Find where the given text appears and provide that cell's center as (X, Y) coordinate. 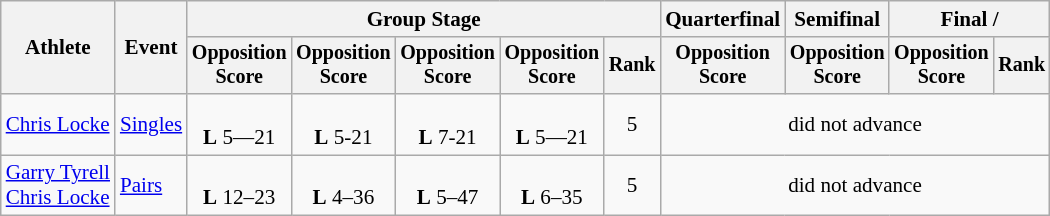
Athlete (58, 48)
Semifinal (837, 18)
Garry TyrellChris Locke (58, 186)
L 4–36 (343, 186)
Group Stage (424, 18)
L 7-21 (448, 124)
Final / (969, 18)
Event (151, 48)
L 12–23 (239, 186)
Singles (151, 124)
Quarterfinal (722, 18)
L 5-21 (343, 124)
L 6–35 (552, 186)
Chris Locke (58, 124)
Pairs (151, 186)
L 5–47 (448, 186)
